Pinpoint the cell where the given text exists, returning its [x, y] midpoint coordinate. 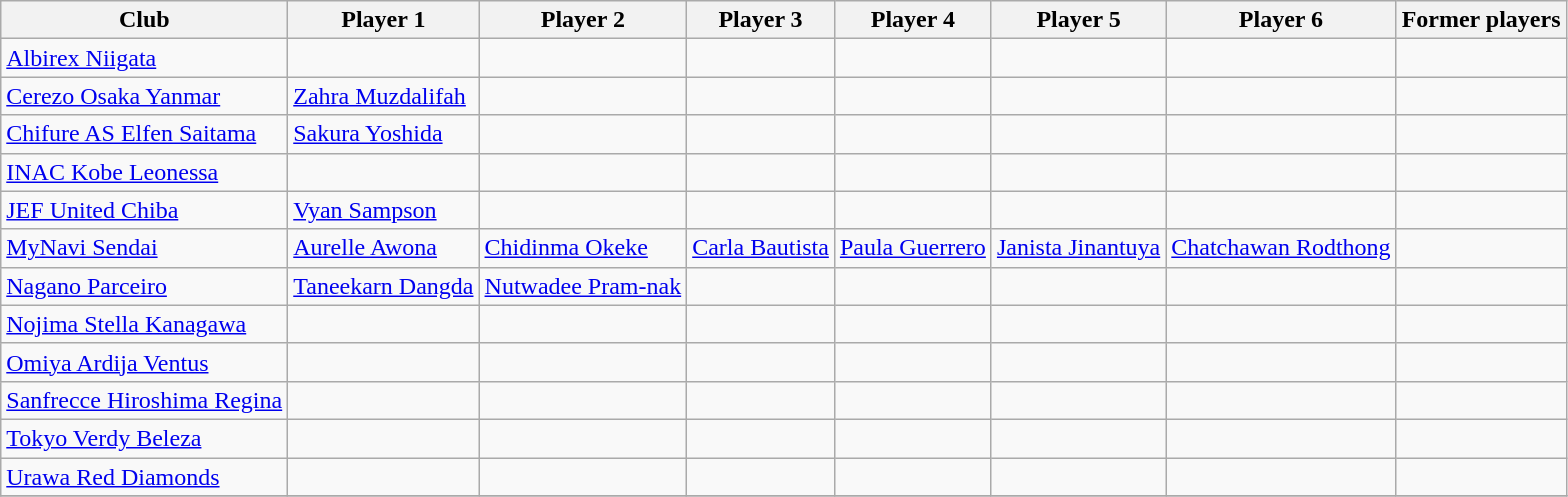
Player 2 [583, 20]
Taneekarn Dangda [384, 286]
Omiya Ardija Ventus [144, 362]
Club [144, 20]
Chidinma Okeke [583, 248]
Chifure AS Elfen Saitama [144, 134]
Tokyo Verdy Beleza [144, 438]
Player 1 [384, 20]
Player 4 [912, 20]
JEF United Chiba [144, 210]
Urawa Red Diamonds [144, 477]
Player 3 [761, 20]
Janista Jinantuya [1078, 248]
Chatchawan Rodthong [1281, 248]
Sanfrecce Hiroshima Regina [144, 400]
Cerezo Osaka Yanmar [144, 96]
Aurelle Awona [384, 248]
Nojima Stella Kanagawa [144, 324]
INAC Kobe Leonessa [144, 172]
Nagano Parceiro [144, 286]
Player 6 [1281, 20]
Player 5 [1078, 20]
Sakura Yoshida [384, 134]
Nutwadee Pram-nak [583, 286]
Albirex Niigata [144, 58]
Vyan Sampson [384, 210]
Paula Guerrero [912, 248]
Carla Bautista [761, 248]
Former players [1481, 20]
Zahra Muzdalifah [384, 96]
MyNavi Sendai [144, 248]
